Locate the cell with the specified text and output its [x, y] center coordinate. 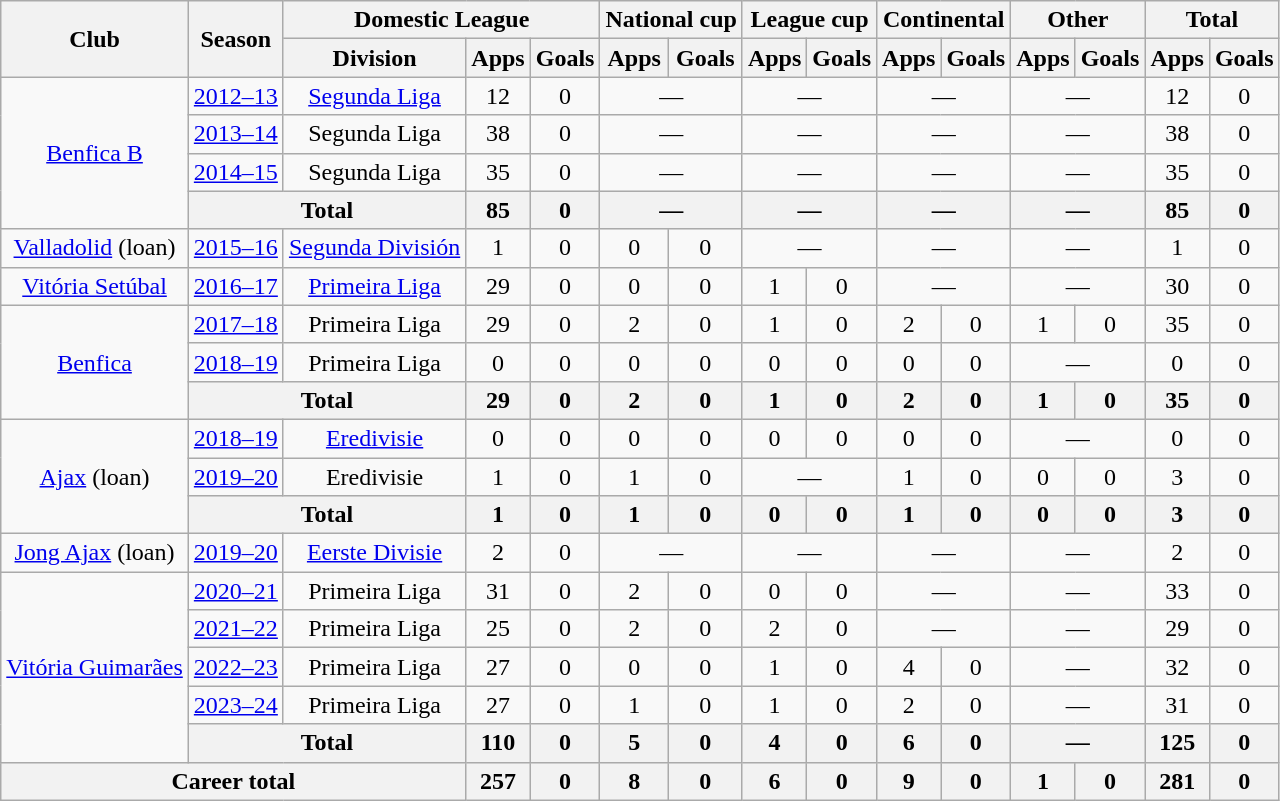
2012–13 [236, 96]
Vitória Setúbal [95, 286]
2016–17 [236, 286]
Ajax (loan) [95, 476]
Valladolid (loan) [95, 248]
Club [95, 39]
Career total [234, 781]
Continental [944, 20]
33 [1177, 591]
2020–21 [236, 591]
2023–24 [236, 705]
2015–16 [236, 248]
League cup [809, 20]
Segunda División [374, 248]
25 [498, 629]
Benfica B [95, 153]
30 [1177, 286]
2014–15 [236, 172]
8 [634, 781]
Eerste Divisie [374, 553]
2021–22 [236, 629]
Division [374, 58]
5 [634, 743]
2022–23 [236, 667]
Other [1078, 20]
32 [1177, 667]
257 [498, 781]
Benfica [95, 362]
Vitória Guimarães [95, 667]
2013–14 [236, 134]
125 [1177, 743]
Season [236, 39]
National cup [671, 20]
281 [1177, 781]
Domestic League [442, 20]
110 [498, 743]
9 [909, 781]
Jong Ajax (loan) [95, 553]
2017–18 [236, 324]
